For the text-containing cell, return its midpoint in (X, Y) coordinate format. 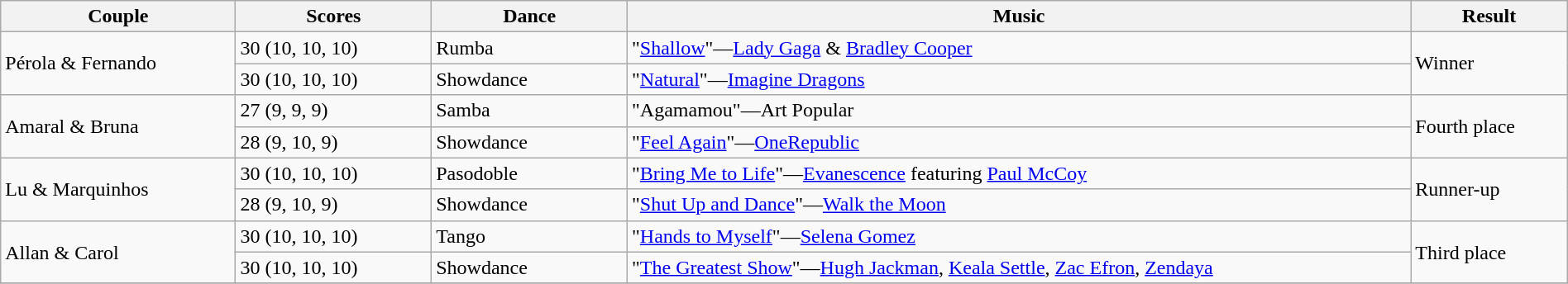
"Agamamou"—Art Popular (1019, 111)
Music (1019, 17)
Amaral & Bruna (118, 126)
Allan & Carol (118, 252)
Pérola & Fernando (118, 64)
Couple (118, 17)
Lu & Marquinhos (118, 189)
27 (9, 9, 9) (334, 111)
Winner (1489, 64)
"Natural"—Imagine Dragons (1019, 79)
Third place (1489, 252)
"Shut Up and Dance"—Walk the Moon (1019, 205)
Scores (334, 17)
Runner-up (1489, 189)
Result (1489, 17)
"Shallow"—Lady Gaga & Bradley Cooper (1019, 48)
"Feel Again"—OneRepublic (1019, 142)
Dance (529, 17)
"Hands to Myself"—Selena Gomez (1019, 236)
"The Greatest Show"—Hugh Jackman, Keala Settle, Zac Efron, Zendaya (1019, 267)
Fourth place (1489, 126)
Tango (529, 236)
Samba (529, 111)
"Bring Me to Life"—Evanescence featuring Paul McCoy (1019, 173)
Rumba (529, 48)
Pasodoble (529, 173)
